Extract the (x, y) coordinate from the center of the cell holding the provided text.  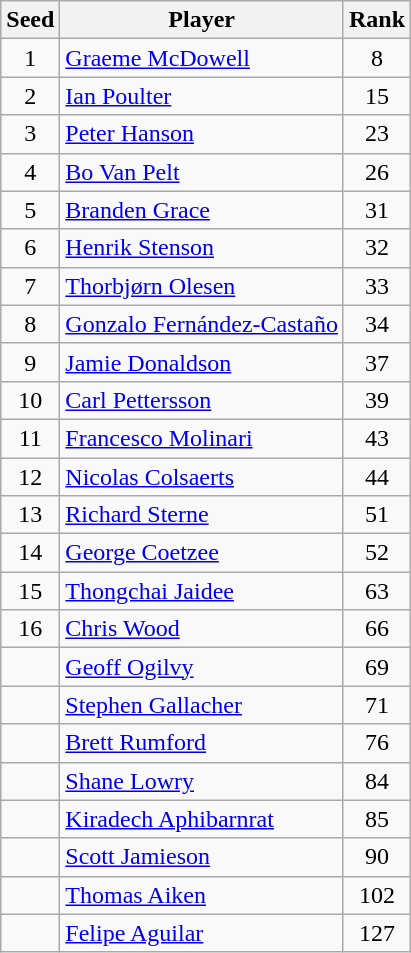
7 (30, 286)
Thongchai Jaidee (202, 591)
Graeme McDowell (202, 58)
6 (30, 248)
66 (376, 629)
32 (376, 248)
10 (30, 400)
51 (376, 515)
1 (30, 58)
Kiradech Aphibarnrat (202, 819)
31 (376, 210)
Thomas Aiken (202, 895)
102 (376, 895)
23 (376, 134)
Scott Jamieson (202, 857)
Peter Hanson (202, 134)
127 (376, 933)
90 (376, 857)
13 (30, 515)
Jamie Donaldson (202, 362)
84 (376, 781)
Richard Sterne (202, 515)
12 (30, 477)
Rank (376, 20)
69 (376, 667)
Ian Poulter (202, 96)
Chris Wood (202, 629)
4 (30, 172)
Francesco Molinari (202, 438)
2 (30, 96)
Henrik Stenson (202, 248)
9 (30, 362)
71 (376, 705)
43 (376, 438)
11 (30, 438)
85 (376, 819)
5 (30, 210)
33 (376, 286)
Thorbjørn Olesen (202, 286)
Brett Rumford (202, 743)
Carl Pettersson (202, 400)
Stephen Gallacher (202, 705)
76 (376, 743)
39 (376, 400)
Felipe Aguilar (202, 933)
George Coetzee (202, 553)
16 (30, 629)
Shane Lowry (202, 781)
Seed (30, 20)
63 (376, 591)
44 (376, 477)
26 (376, 172)
Player (202, 20)
52 (376, 553)
3 (30, 134)
34 (376, 324)
Bo Van Pelt (202, 172)
37 (376, 362)
Gonzalo Fernández-Castaño (202, 324)
Branden Grace (202, 210)
14 (30, 553)
Geoff Ogilvy (202, 667)
Nicolas Colsaerts (202, 477)
